Search for the cell housing the specified text and yield its [x, y] center coordinate. 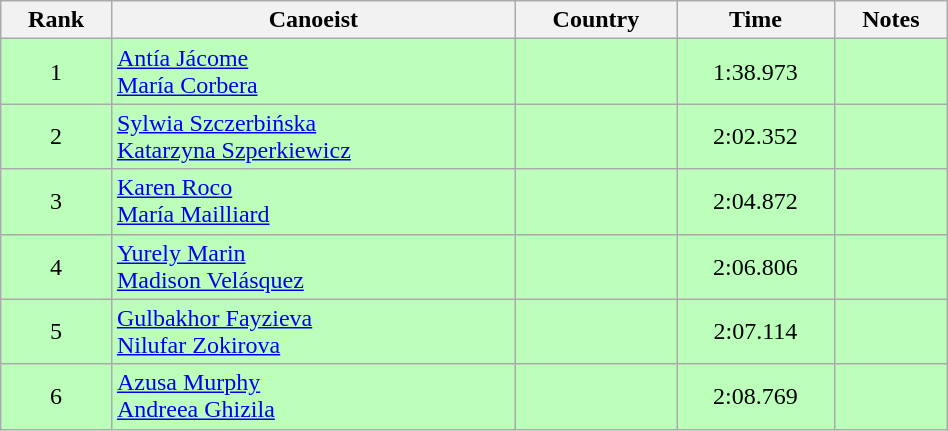
Rank [56, 20]
3 [56, 202]
2:02.352 [756, 136]
Azusa MurphyAndreea Ghizila [313, 396]
Gulbakhor FayzievaNilufar Zokirova [313, 332]
Yurely MarinMadison Velásquez [313, 266]
Sylwia SzczerbińskaKatarzyna Szperkiewicz [313, 136]
2:07.114 [756, 332]
6 [56, 396]
4 [56, 266]
Notes [890, 20]
2:08.769 [756, 396]
Canoeist [313, 20]
Antía JácomeMaría Corbera [313, 72]
2:06.806 [756, 266]
2:04.872 [756, 202]
2 [56, 136]
1 [56, 72]
Country [596, 20]
Time [756, 20]
1:38.973 [756, 72]
5 [56, 332]
Karen RocoMaría Mailliard [313, 202]
